Return the (X, Y) coordinate for the center point of the cell that contains the specified text.  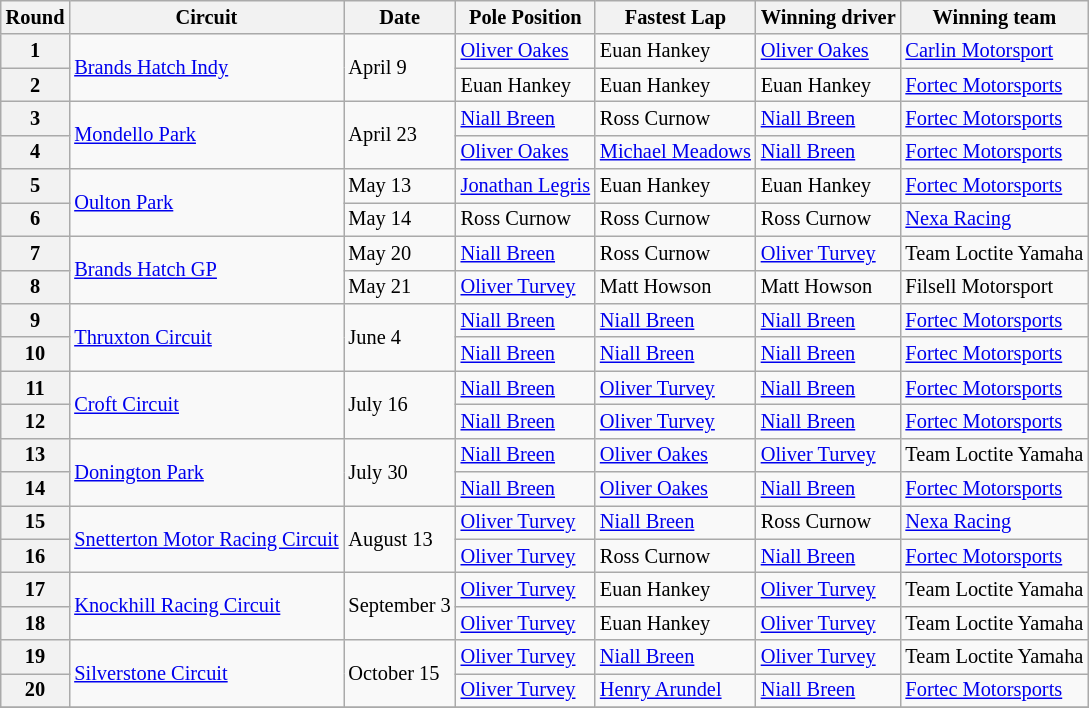
Donington Park (206, 472)
Mondello Park (206, 134)
Jonathan Legris (526, 186)
Filsell Motorsport (995, 287)
May 14 (400, 219)
Croft Circuit (206, 404)
Thruxton Circuit (206, 336)
Pole Position (526, 17)
10 (36, 354)
17 (36, 589)
Winning driver (828, 17)
12 (36, 421)
1 (36, 51)
9 (36, 320)
Carlin Motorsport (995, 51)
October 15 (400, 674)
6 (36, 219)
7 (36, 253)
8 (36, 287)
Oulton Park (206, 202)
May 20 (400, 253)
Circuit (206, 17)
5 (36, 186)
20 (36, 690)
Snetterton Motor Racing Circuit (206, 538)
13 (36, 455)
4 (36, 152)
April 9 (400, 68)
Henry Arundel (676, 690)
August 13 (400, 538)
15 (36, 522)
September 3 (400, 606)
Silverstone Circuit (206, 674)
Brands Hatch Indy (206, 68)
Brands Hatch GP (206, 270)
April 23 (400, 134)
Winning team (995, 17)
Michael Meadows (676, 152)
July 30 (400, 472)
May 13 (400, 186)
11 (36, 388)
2 (36, 85)
16 (36, 556)
18 (36, 623)
3 (36, 118)
June 4 (400, 336)
Knockhill Racing Circuit (206, 606)
Round (36, 17)
May 21 (400, 287)
19 (36, 657)
Date (400, 17)
Fastest Lap (676, 17)
14 (36, 489)
July 16 (400, 404)
